Capture the cell that displays the provided text and extract its [X, Y] central coordinate. 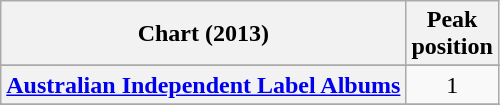
Australian Independent Label Albums [204, 85]
Chart (2013) [204, 34]
Peakposition [452, 34]
1 [452, 85]
